Identify which cell holds the provided text, then report its [X, Y] central coordinate. 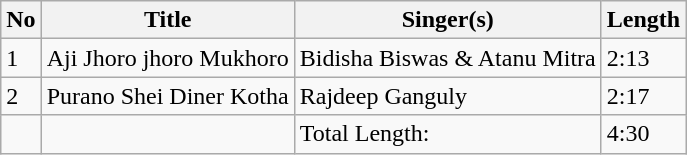
Total Length: [448, 134]
Singer(s) [448, 20]
1 [21, 58]
2:13 [643, 58]
4:30 [643, 134]
No [21, 20]
Aji Jhoro jhoro Mukhoro [168, 58]
Bidisha Biswas & Atanu Mitra [448, 58]
Title [168, 20]
2:17 [643, 96]
2 [21, 96]
Length [643, 20]
Rajdeep Ganguly [448, 96]
Purano Shei Diner Kotha [168, 96]
